Return the (X, Y) coordinate for the center point of the cell that contains the specified text.  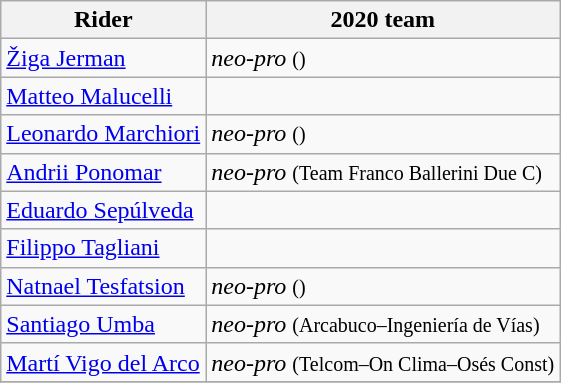
Andrii Ponomar (104, 172)
Žiga Jerman (104, 58)
2020 team (383, 20)
Eduardo Sepúlveda (104, 210)
neo-pro (Team Franco Ballerini Due C) (383, 172)
neo-pro (Telcom–On Clima–Osés Const) (383, 362)
Santiago Umba (104, 324)
Matteo Malucelli (104, 96)
Filippo Tagliani (104, 248)
neo-pro (Arcabuco–Ingeniería de Vías) (383, 324)
Leonardo Marchiori (104, 134)
Martí Vigo del Arco (104, 362)
Rider (104, 20)
Natnael Tesfatsion (104, 286)
